Output the (x, y) coordinate of the center of the cell containing the given text.  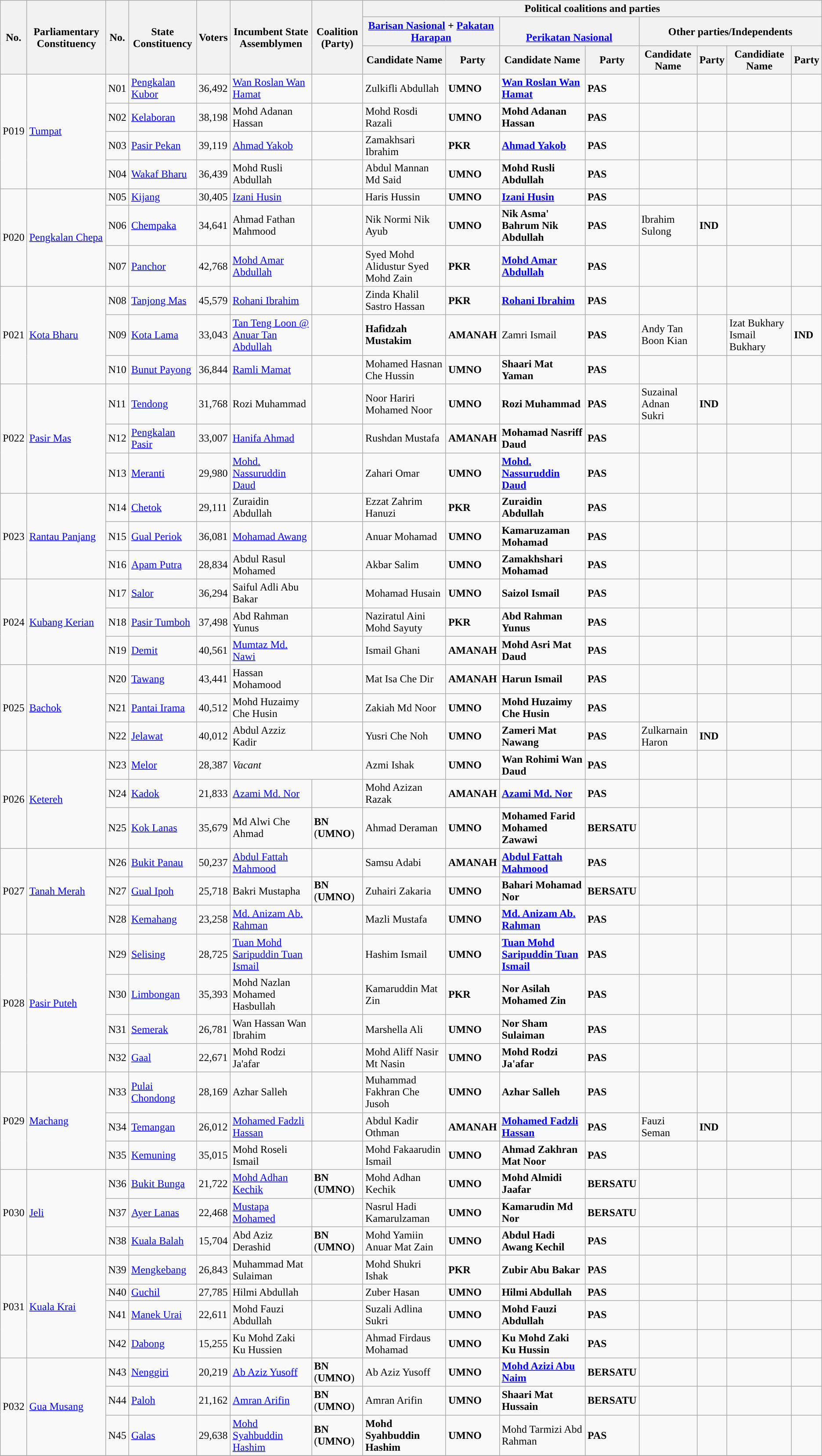
N25 (117, 828)
Chetok (162, 508)
Bakri Mustapha (271, 891)
Mohd Nazlan Mohamed Hasbullah (271, 995)
Azmi Ishak (404, 764)
Machang (66, 1121)
P022 (14, 438)
Ayer Lanas (162, 1213)
26,843 (213, 1270)
Kadok (162, 793)
Samsu Adabi (404, 862)
Pasir Pekan (162, 146)
Jeli (66, 1213)
28,169 (213, 1092)
Ku Mohd Zaki Ku Hussin (542, 1344)
28,387 (213, 764)
N24 (117, 793)
36,081 (213, 536)
P025 (14, 707)
Gual Periok (162, 536)
N11 (117, 404)
Gual Ipoh (162, 891)
15,704 (213, 1241)
N30 (117, 995)
Chempaka (162, 225)
27,785 (213, 1292)
Pengkalan Kubor (162, 89)
Kamaruzaman Mohamad (542, 536)
N19 (117, 650)
Zamri Ismail (542, 335)
Barisan Nasional + Pakatan Harapan (431, 32)
Bukit Panau (162, 862)
33,007 (213, 438)
Shaari Mat Hussain (542, 1401)
Marshella Ali (404, 1029)
Mustapa Mohamed (271, 1213)
30,405 (213, 197)
N33 (117, 1092)
State Constituency (162, 37)
Muhammad Fakhran Che Jusoh (404, 1092)
35,015 (213, 1155)
N34 (117, 1126)
N03 (117, 146)
Hanifa Ahmad (271, 438)
Mohd Rosdi Razali (404, 117)
Pengkalan Pasir (162, 438)
P031 (14, 1307)
21,722 (213, 1184)
35,679 (213, 828)
N09 (117, 335)
37,498 (213, 622)
Selising (162, 954)
Hafidzah Mustakim (404, 335)
Zamakhsari Ibrahim (404, 146)
N06 (117, 225)
Tan Teng Loon @ Anuar Tan Abdullah (271, 335)
P023 (14, 536)
Gua Musang (66, 1407)
Abdul Mannan Md Said (404, 174)
Kamaruddin Mat Zin (404, 995)
N32 (117, 1058)
Bukit Bunga (162, 1184)
Rushdan Mustafa (404, 438)
N37 (117, 1213)
N22 (117, 736)
35,393 (213, 995)
45,579 (213, 301)
Abdul Hadi Awang Kechil (542, 1241)
Akbar Salim (404, 565)
P030 (14, 1213)
Hashim Ismail (404, 954)
Abdul Kadir Othman (404, 1126)
15,255 (213, 1344)
Shaari Mat Yaman (542, 369)
N01 (117, 89)
Md Alwi Che Ahmad (271, 828)
Zuhairi Zakaria (404, 891)
Tanah Merah (66, 891)
Zamakhshari Mohamad (542, 565)
Mohamed Hasnan Che Hussin (404, 369)
Bahari Mohamad Nor (542, 891)
Coalition (Party) (337, 37)
Ibrahim Sulong (668, 225)
Saizol Ismail (542, 593)
Jelawat (162, 736)
Pasir Puteh (66, 1003)
Tawang (162, 679)
Izat Bukhary Ismail Bukhary (759, 335)
Zakiah Md Noor (404, 707)
Rantau Panjang (66, 536)
Kubang Kerian (66, 622)
22,671 (213, 1058)
N02 (117, 117)
N31 (117, 1029)
N38 (117, 1241)
Guchil (162, 1292)
Pasir Tumboh (162, 622)
Mohamed Farid Mohamed Zawawi (542, 828)
Limbongan (162, 995)
Fauzi Seman (668, 1126)
Kijang (162, 197)
Noor Hariri Mohamed Noor (404, 404)
Parliamentary Constituency (66, 37)
Ketereh (66, 799)
N27 (117, 891)
Mohd Almidi Jaafar (542, 1184)
Harun Ismail (542, 679)
39,119 (213, 146)
Zinda Khalil Sastro Hassan (404, 301)
N20 (117, 679)
N17 (117, 593)
N42 (117, 1344)
28,725 (213, 954)
34,641 (213, 225)
N04 (117, 174)
N43 (117, 1373)
Pasir Mas (66, 438)
N45 (117, 1435)
26,781 (213, 1029)
29,111 (213, 508)
Kota Lama (162, 335)
Zuber Hasan (404, 1292)
Gaal (162, 1058)
Kamarudin Md Nor (542, 1213)
20,219 (213, 1373)
Abdul Azziz Kadir (271, 736)
36,492 (213, 89)
Pengkalan Chepa (66, 237)
Demit (162, 650)
N10 (117, 369)
40,561 (213, 650)
Bachok (66, 707)
Tendong (162, 404)
Ahmad Firdaus Mohamad (404, 1344)
26,012 (213, 1126)
P027 (14, 891)
Dabong (162, 1344)
N07 (117, 266)
Zulkarnain Haron (668, 736)
Mohd Azizi Abu Naim (542, 1373)
43,441 (213, 679)
N12 (117, 438)
Nor Sham Sulaiman (542, 1029)
36,439 (213, 174)
29,980 (213, 473)
Muhammad Mat Sulaiman (271, 1270)
N08 (117, 301)
Ezzat Zahrim Hanuzi (404, 508)
Other parties/Independents (730, 32)
N15 (117, 536)
42,768 (213, 266)
Apam Putra (162, 565)
Tumpat (66, 131)
Mohd Shukri Ishak (404, 1270)
Ramli Mamat (271, 369)
Salor (162, 593)
Nenggiri (162, 1373)
Haris Hussin (404, 197)
Mohd Roseli Ismail (271, 1155)
Andy Tan Boon Kian (668, 335)
Kok Lanas (162, 828)
Panchor (162, 266)
Manek Urai (162, 1315)
Ahmad Zakhran Mat Noor (542, 1155)
Mumtaz Md. Nawi (271, 650)
Ahmad Deraman (404, 828)
N41 (117, 1315)
N14 (117, 508)
Vacant (296, 764)
25,718 (213, 891)
P029 (14, 1121)
Candidiate Name (759, 60)
Mohamad Awang (271, 536)
N05 (117, 197)
Voters (213, 37)
Nasrul Hadi Kamarulzaman (404, 1213)
Wan Rohimi Wan Daud (542, 764)
N18 (117, 622)
Mohamad Nasriff Daud (542, 438)
Tanjong Mas (162, 301)
Mohd Azizan Razak (404, 793)
Kuala Balah (162, 1241)
Kemuning (162, 1155)
22,468 (213, 1213)
Anuar Mohamad (404, 536)
N29 (117, 954)
Zahari Omar (404, 473)
Temangan (162, 1126)
Ku Mohd Zaki Ku Hussien (271, 1344)
Wan Hassan Wan Ibrahim (271, 1029)
Zameri Mat Nawang (542, 736)
Zulkifli Abdullah (404, 89)
Nor Asilah Mohamed Zin (542, 995)
Ismail Ghani (404, 650)
P032 (14, 1407)
N40 (117, 1292)
Pantai Irama (162, 707)
N23 (117, 764)
Kuala Krai (66, 1307)
36,294 (213, 593)
Abd Aziz Derashid (271, 1241)
Kemahang (162, 920)
Semerak (162, 1029)
N35 (117, 1155)
22,611 (213, 1315)
Suzainal Adnan Sukri (668, 404)
31,768 (213, 404)
Mazli Mustafa (404, 920)
21,162 (213, 1401)
Hassan Mohamood (271, 679)
Political coalitions and parties (592, 9)
Mat Isa Che Dir (404, 679)
21,833 (213, 793)
Incumbent State Assemblymen (271, 37)
Abdul Rasul Mohamed (271, 565)
Pulai Chondong (162, 1092)
Saiful Adli Abu Bakar (271, 593)
P020 (14, 237)
Perikatan Nasional (569, 32)
P019 (14, 131)
Suzali Adlina Sukri (404, 1315)
Kota Bharu (66, 335)
Galas (162, 1435)
Mohd Fakaarudin Ismail (404, 1155)
Meranti (162, 473)
Syed Mohd Alidustur Syed Mohd Zain (404, 266)
Naziratul Aini Mohd Sayuty (404, 622)
Wakaf Bharu (162, 174)
N16 (117, 565)
N36 (117, 1184)
Mohd Tarmizi Abd Rahman (542, 1435)
38,198 (213, 117)
29,638 (213, 1435)
Nik Normi Nik Ayub (404, 225)
Ahmad Fathan Mahmood (271, 225)
N28 (117, 920)
N21 (117, 707)
Paloh (162, 1401)
33,043 (213, 335)
40,012 (213, 736)
Melor (162, 764)
Mohd Aliff Nasir Mt Nasin (404, 1058)
N44 (117, 1401)
Zubir Abu Bakar (542, 1270)
40,512 (213, 707)
50,237 (213, 862)
Nik Asma' Bahrum Nik Abdullah (542, 225)
P024 (14, 622)
Mohamad Husain (404, 593)
36,844 (213, 369)
N39 (117, 1270)
23,258 (213, 920)
Mohd Yamiin Anuar Mat Zain (404, 1241)
P021 (14, 335)
P026 (14, 799)
P028 (14, 1003)
Mohd Asri Mat Daud (542, 650)
Kelaboran (162, 117)
N26 (117, 862)
Yusri Che Noh (404, 736)
Bunut Payong (162, 369)
N13 (117, 473)
28,834 (213, 565)
Mengkebang (162, 1270)
